Return the [x, y] coordinate for the center point of the cell that contains the specified text.  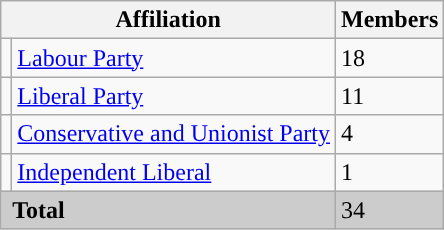
1 [390, 172]
4 [390, 134]
Members [390, 20]
11 [390, 96]
Labour Party [174, 58]
34 [390, 210]
Conservative and Unionist Party [174, 134]
Total [168, 210]
Liberal Party [174, 96]
18 [390, 58]
Independent Liberal [174, 172]
Affiliation [168, 20]
